Return the [x, y] coordinate for the center point of the cell that contains the specified text.  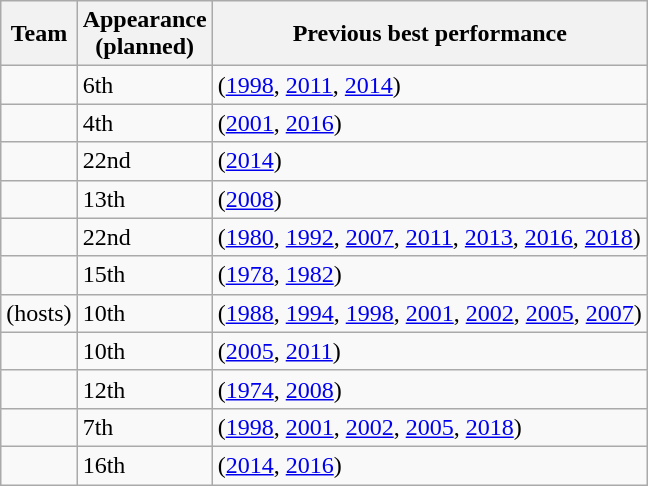
(2005, 2011) [430, 351]
Previous best performance [430, 34]
(1974, 2008) [430, 389]
(1998, 2001, 2002, 2005, 2018) [430, 427]
6th [144, 85]
(1998, 2011, 2014) [430, 85]
7th [144, 427]
(2014, 2016) [430, 465]
16th [144, 465]
(1978, 1982) [430, 275]
(2008) [430, 199]
Team [39, 34]
4th [144, 123]
(1988, 1994, 1998, 2001, 2002, 2005, 2007) [430, 313]
12th [144, 389]
(1980, 1992, 2007, 2011, 2013, 2016, 2018) [430, 237]
(2001, 2016) [430, 123]
(hosts) [39, 313]
15th [144, 275]
13th [144, 199]
Appearance(planned) [144, 34]
(2014) [430, 161]
